Identify which cell holds the provided text, then report its [x, y] central coordinate. 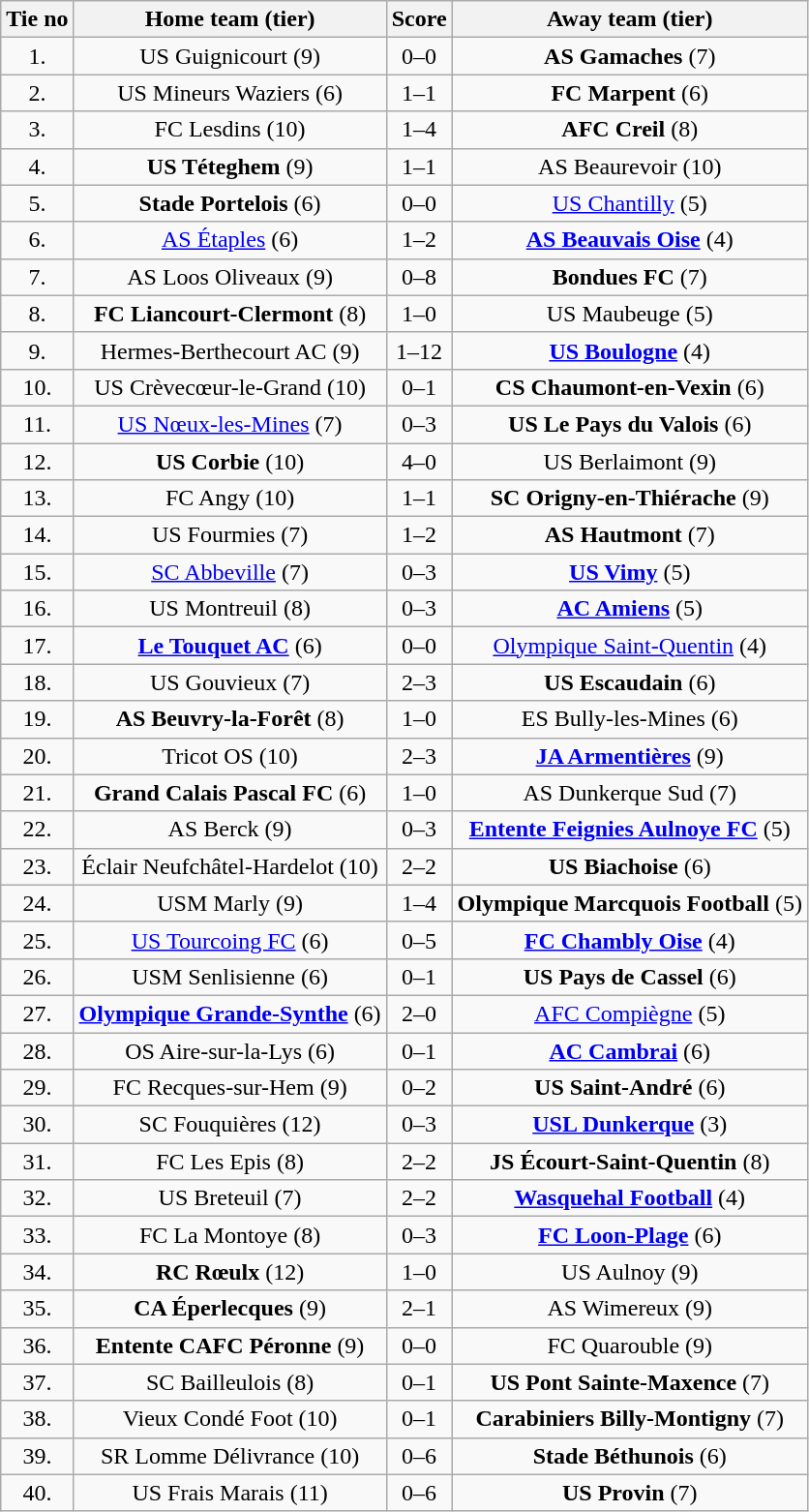
10. [37, 387]
US Biachoise (6) [629, 866]
US Maubeuge (5) [629, 314]
US Crèvecœur-le-Grand (10) [230, 387]
35. [37, 1309]
22. [37, 830]
US Gouvieux (7) [230, 682]
Entente CAFC Péronne (9) [230, 1346]
Tricot OS (10) [230, 756]
3. [37, 130]
US Berlaimont (9) [629, 462]
CA Éperlecques (9) [230, 1309]
11. [37, 424]
Entente Feignies Aulnoye FC (5) [629, 830]
AS Gamaches (7) [629, 56]
0–8 [419, 277]
38. [37, 1419]
US Chantilly (5) [629, 203]
US Aulnoy (9) [629, 1272]
ES Bully-les-Mines (6) [629, 719]
SC Fouquières (12) [230, 1125]
AFC Compiègne (5) [629, 1013]
2. [37, 93]
Olympique Marcquois Football (5) [629, 903]
FC Quarouble (9) [629, 1346]
26. [37, 977]
Away team (tier) [629, 19]
32. [37, 1198]
US Tourcoing FC (6) [230, 940]
13. [37, 499]
Vieux Condé Foot (10) [230, 1419]
9. [37, 350]
US Boulogne (4) [629, 350]
Grand Calais Pascal FC (6) [230, 793]
AC Amiens (5) [629, 609]
1–12 [419, 350]
25. [37, 940]
USM Senlisienne (6) [230, 977]
AS Dunkerque Sud (7) [629, 793]
US Frais Marais (11) [230, 1493]
19. [37, 719]
Stade Portelois (6) [230, 203]
US Pays de Cassel (6) [629, 977]
36. [37, 1346]
8. [37, 314]
US Nœux-les-Mines (7) [230, 424]
AC Cambrai (6) [629, 1050]
JA Armentières (9) [629, 756]
US Le Pays du Valois (6) [629, 424]
AS Beaurevoir (10) [629, 166]
Bondues FC (7) [629, 277]
US Saint-André (6) [629, 1088]
AS Wimereux (9) [629, 1309]
17. [37, 646]
AS Beuvry-la-Forêt (8) [230, 719]
Tie no [37, 19]
US Fourmies (7) [230, 535]
SC Origny-en-Thiérache (9) [629, 499]
FC Recques-sur-Hem (9) [230, 1088]
AS Hautmont (7) [629, 535]
27. [37, 1013]
RC Rœulx (12) [230, 1272]
18. [37, 682]
FC Loon-Plage (6) [629, 1235]
US Corbie (10) [230, 462]
FC Liancourt-Clermont (8) [230, 314]
US Breteuil (7) [230, 1198]
Olympique Saint-Quentin (4) [629, 646]
US Mineurs Waziers (6) [230, 93]
FC Angy (10) [230, 499]
34. [37, 1272]
5. [37, 203]
AS Étaples (6) [230, 240]
US Escaudain (6) [629, 682]
SR Lomme Délivrance (10) [230, 1456]
AFC Creil (8) [629, 130]
Le Touquet AC (6) [230, 646]
15. [37, 572]
US Guignicourt (9) [230, 56]
0–5 [419, 940]
6. [37, 240]
SC Bailleulois (8) [230, 1382]
Score [419, 19]
Hermes-Berthecourt AC (9) [230, 350]
JS Écourt-Saint-Quentin (8) [629, 1162]
US Montreuil (8) [230, 609]
Carabiniers Billy-Montigny (7) [629, 1419]
4. [37, 166]
US Provin (7) [629, 1493]
FC Lesdins (10) [230, 130]
29. [37, 1088]
SC Abbeville (7) [230, 572]
33. [37, 1235]
1. [37, 56]
AS Berck (9) [230, 830]
FC Marpent (6) [629, 93]
Wasquehal Football (4) [629, 1198]
Éclair Neufchâtel-Hardelot (10) [230, 866]
7. [37, 277]
31. [37, 1162]
16. [37, 609]
30. [37, 1125]
Home team (tier) [230, 19]
4–0 [419, 462]
OS Aire-sur-la-Lys (6) [230, 1050]
23. [37, 866]
28. [37, 1050]
21. [37, 793]
0–2 [419, 1088]
FC Chambly Oise (4) [629, 940]
12. [37, 462]
2–1 [419, 1309]
USM Marly (9) [230, 903]
20. [37, 756]
2–0 [419, 1013]
24. [37, 903]
CS Chaumont-en-Vexin (6) [629, 387]
USL Dunkerque (3) [629, 1125]
Olympique Grande-Synthe (6) [230, 1013]
39. [37, 1456]
AS Loos Oliveaux (9) [230, 277]
US Vimy (5) [629, 572]
FC Les Epis (8) [230, 1162]
37. [37, 1382]
AS Beauvais Oise (4) [629, 240]
US Téteghem (9) [230, 166]
40. [37, 1493]
Stade Béthunois (6) [629, 1456]
US Pont Sainte-Maxence (7) [629, 1382]
FC La Montoye (8) [230, 1235]
14. [37, 535]
